Search for the cell housing the specified text and yield its (X, Y) center coordinate. 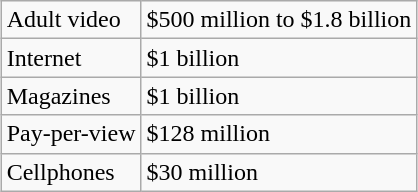
Adult video (71, 20)
Internet (71, 58)
Pay-per-view (71, 134)
Cellphones (71, 172)
$30 million (279, 172)
$500 million to $1.8 billion (279, 20)
$128 million (279, 134)
Magazines (71, 96)
